Return (X, Y) of the center of cell containing provided text 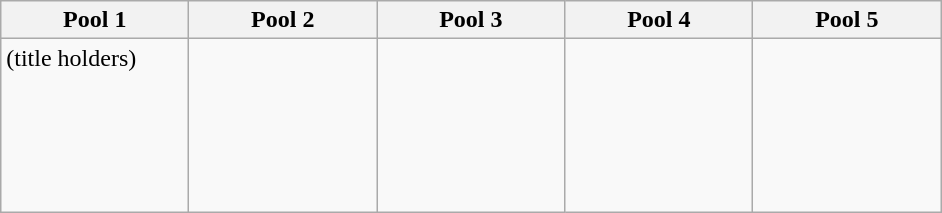
Pool 4 (659, 20)
Pool 2 (283, 20)
Pool 5 (847, 20)
Pool 1 (95, 20)
Pool 3 (471, 20)
(title holders) (95, 126)
